Return (X, Y) of the center of cell containing provided text 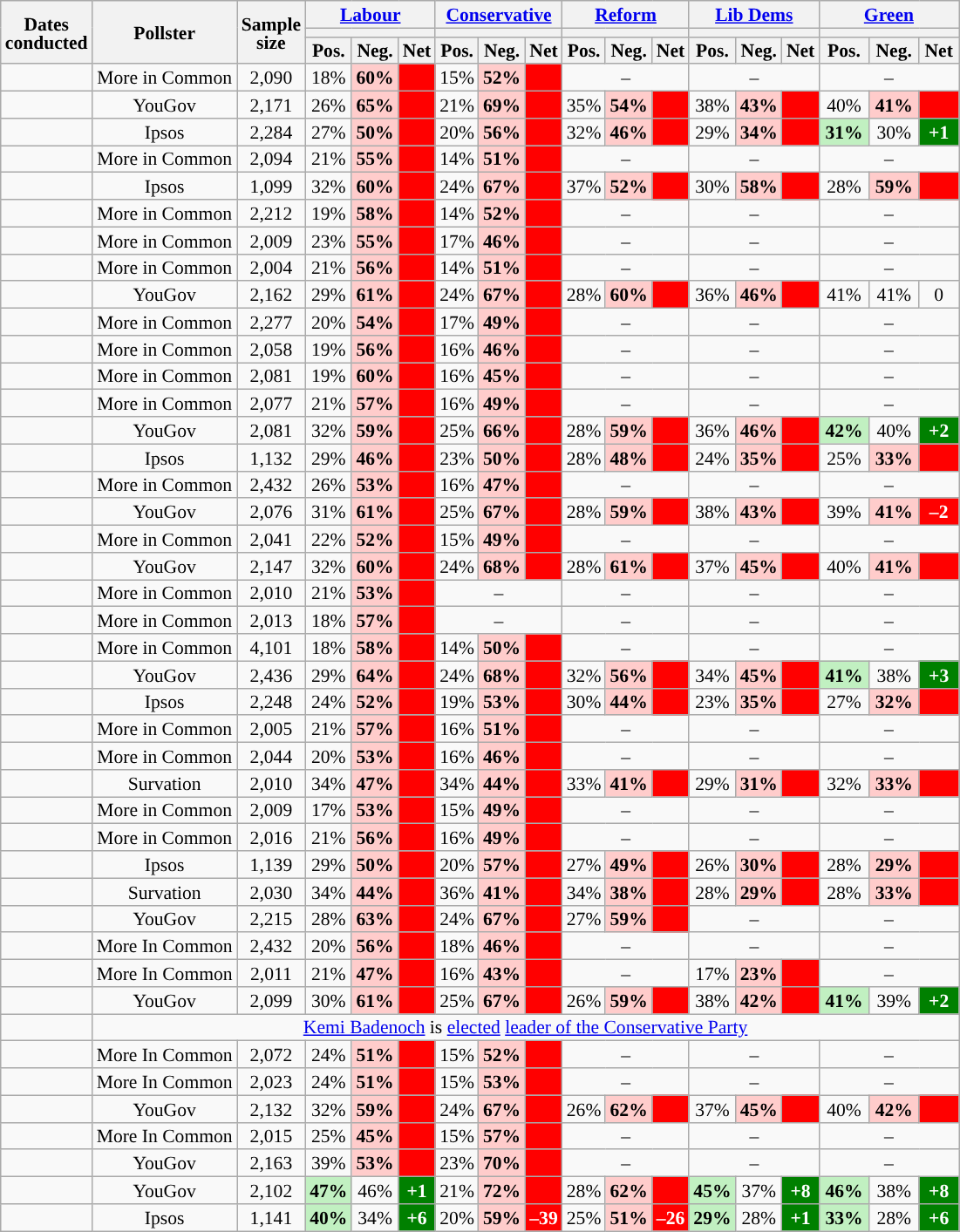
2,013 (271, 621)
2,436 (271, 675)
2,248 (271, 701)
2,004 (271, 267)
–2 (939, 513)
2,011 (271, 973)
2,147 (271, 567)
1,132 (271, 457)
Kemi Badenoch is elected leader of the Conservative Party (526, 1027)
63% (375, 919)
2,284 (271, 133)
4,101 (271, 647)
Lib Dems (753, 14)
2,044 (271, 757)
2,015 (271, 1135)
2,102 (271, 1191)
2,058 (271, 349)
1,099 (271, 187)
Reform (626, 14)
2,215 (271, 919)
70% (502, 1163)
48% (628, 457)
2,277 (271, 323)
2,023 (271, 1081)
2,163 (271, 1163)
65% (375, 105)
Labour (370, 14)
2,030 (271, 891)
69% (502, 105)
Datesconducted (47, 32)
2,041 (271, 539)
1,141 (271, 1217)
66% (502, 431)
2,072 (271, 1055)
2,162 (271, 295)
2,171 (271, 105)
Samplesize (271, 32)
Green (889, 14)
0 (939, 295)
Pollster (165, 32)
+3 (939, 675)
–39 (544, 1217)
2,094 (271, 159)
2,099 (271, 1001)
–26 (671, 1217)
2,132 (271, 1109)
22% (328, 539)
Conservative (499, 14)
1,139 (271, 865)
2,077 (271, 403)
2,076 (271, 513)
2,016 (271, 837)
2,212 (271, 213)
2,005 (271, 729)
64% (375, 675)
72% (502, 1191)
2,090 (271, 78)
